Search for the cell housing the specified text and yield its (x, y) center coordinate. 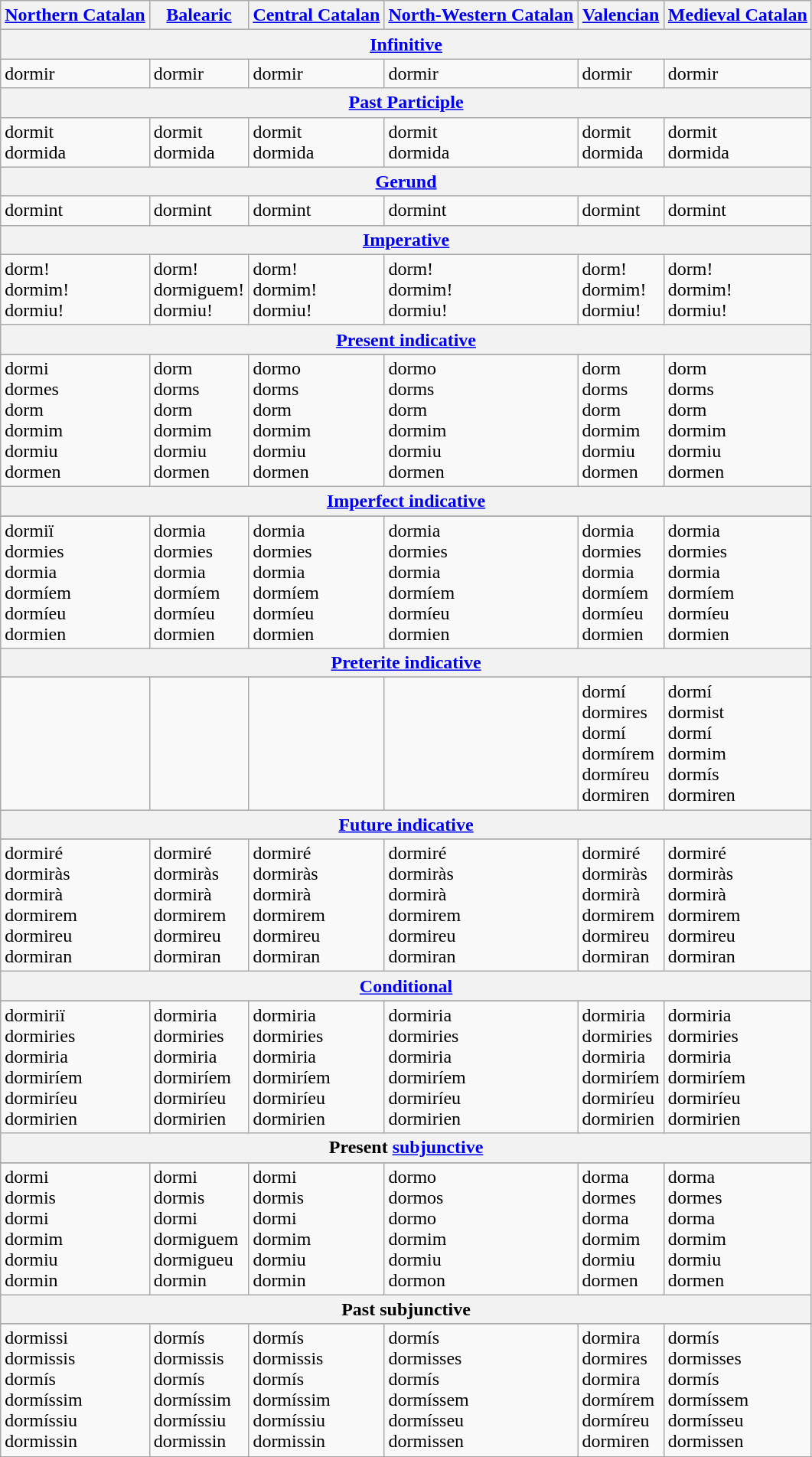
Conditional (406, 986)
dormídormistdormídormimdormísdormiren (738, 744)
Infinitive (406, 44)
Gerund (406, 181)
dormissidormissisdormísdormíssimdormíssiudormissin (75, 1390)
Central Catalan (317, 15)
Past subjunctive (406, 1309)
Present indicative (406, 339)
Imperfect indicative (406, 501)
dormia dormiesdormia dormíemdormíeudormien (481, 582)
dormodormosdormodormimdormiudormon (481, 1228)
Valencian (621, 15)
Preterite indicative (406, 663)
North-Western Catalan (481, 15)
Present subjunctive (406, 1148)
Balearic (199, 15)
Past Participle (406, 103)
dormiradormiresdormiradormíremdormíreudormiren (621, 1390)
Medieval Catalan (738, 15)
dorm!dormiguem!dormiu! (199, 289)
dormi dormesdormdormimdormiudormen (75, 420)
dormiriïdormiriesdormiriadormiríemdormiríeudormirien (75, 1067)
dormídormiresdormídormíremdormíreudormiren (621, 744)
dormiï dormiesdormiadormíemdormíeudormien (75, 582)
Imperative (406, 240)
Northern Catalan (75, 15)
dormidormisdormidormiguemdormigueudormin (199, 1228)
Future indicative (406, 825)
